Return the [X, Y] coordinate for the center point of the cell that contains the specified text.  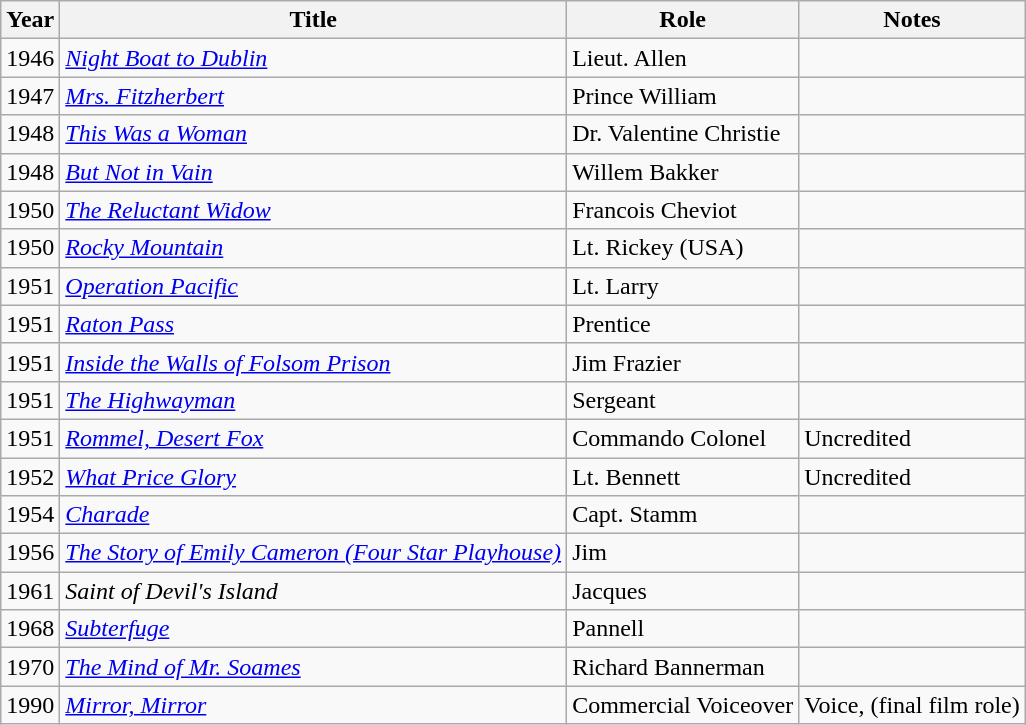
Rommel, Desert Fox [314, 438]
Commercial Voiceover [683, 705]
Richard Bannerman [683, 667]
Charade [314, 515]
Sergeant [683, 400]
1968 [30, 629]
1946 [30, 58]
1952 [30, 477]
Raton Pass [314, 324]
What Price Glory [314, 477]
Title [314, 20]
Willem Bakker [683, 172]
1961 [30, 591]
The Story of Emily Cameron (Four Star Playhouse) [314, 553]
The Mind of Mr. Soames [314, 667]
Rocky Mountain [314, 248]
Lt. Bennett [683, 477]
1954 [30, 515]
Inside the Walls of Folsom Prison [314, 362]
Pannell [683, 629]
Subterfuge [314, 629]
Commando Colonel [683, 438]
Dr. Valentine Christie [683, 134]
Night Boat to Dublin [314, 58]
Jacques [683, 591]
Lieut. Allen [683, 58]
Lt. Larry [683, 286]
Jim Frazier [683, 362]
This Was a Woman [314, 134]
Notes [912, 20]
The Reluctant Widow [314, 210]
Lt. Rickey (USA) [683, 248]
Operation Pacific [314, 286]
Francois Cheviot [683, 210]
But Not in Vain [314, 172]
1956 [30, 553]
Jim [683, 553]
1990 [30, 705]
Prince William [683, 96]
The Highwayman [314, 400]
Voice, (final film role) [912, 705]
Mirror, Mirror [314, 705]
Mrs. Fitzherbert [314, 96]
Role [683, 20]
1947 [30, 96]
Saint of Devil's Island [314, 591]
Prentice [683, 324]
Year [30, 20]
Capt. Stamm [683, 515]
1970 [30, 667]
